Scan for the cell matching the given text and deliver its (x, y) coordinate at center. 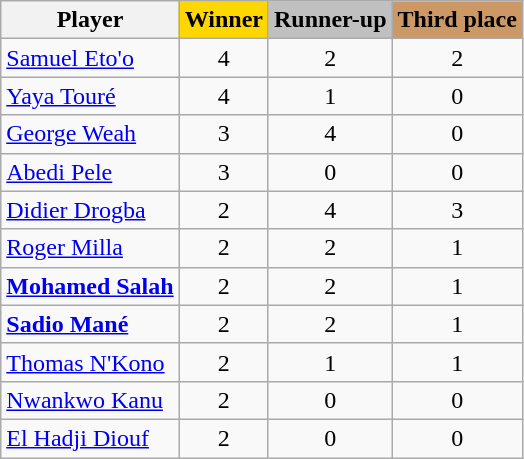
Third place (457, 20)
Didier Drogba (90, 210)
El Hadji Diouf (90, 438)
Samuel Eto'o (90, 58)
Sadio Mané (90, 324)
George Weah (90, 134)
Runner-up (330, 20)
Roger Milla (90, 248)
Mohamed Salah (90, 286)
Nwankwo Kanu (90, 400)
Yaya Touré (90, 96)
Abedi Pele (90, 172)
Winner (224, 20)
Thomas N'Kono (90, 362)
Player (90, 20)
